Determine the [x, y] coordinate at the center of the cell enclosing the given text.  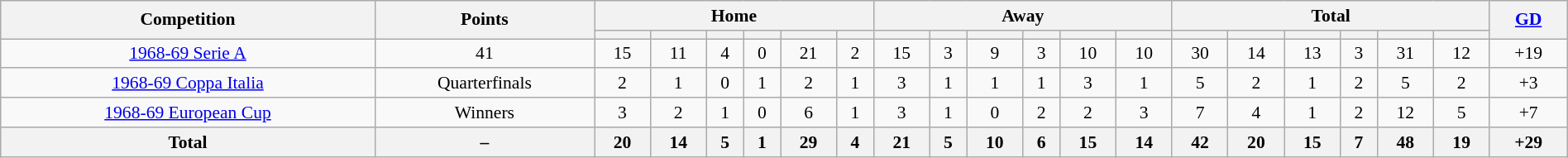
48 [1405, 141]
1968-69 European Cup [189, 113]
Points [485, 20]
42 [1200, 141]
+7 [1528, 113]
Quarterfinals [485, 83]
Competition [189, 20]
Away [1022, 16]
11 [678, 53]
13 [1312, 53]
1968-69 Coppa Italia [189, 83]
19 [1461, 141]
29 [809, 141]
+29 [1528, 141]
+19 [1528, 53]
GD [1528, 20]
– [485, 141]
+3 [1528, 83]
Home [734, 16]
41 [485, 53]
1968-69 Serie A [189, 53]
30 [1200, 53]
Winners [485, 113]
31 [1405, 53]
9 [995, 53]
